Search for the cell housing the specified text and yield its [x, y] center coordinate. 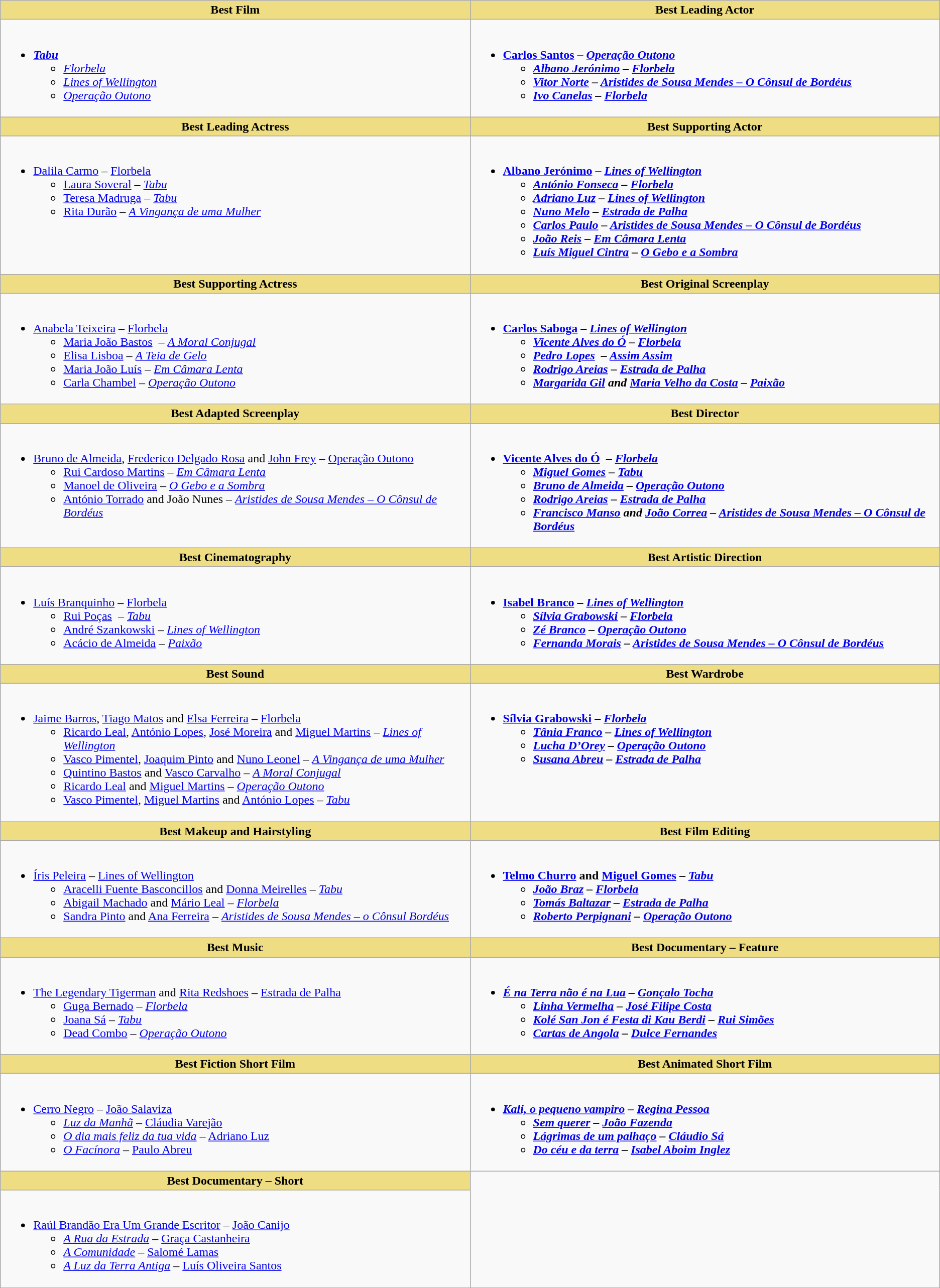
Best Supporting Actor [705, 126]
Best Cinematography [235, 557]
Best Music [235, 948]
Best Animated Short Film [705, 1064]
Telmo Churro and Miguel Gomes – TabuJoão Braz – FlorbelaTomás Baltazar – Estrada de PalhaRoberto Perpignani – Operação Outono [705, 889]
Best Artistic Direction [705, 557]
Luís Branquinho – FlorbelaRui Poças – TabuAndré Szankowski – Lines of WellingtonAcácio de Almeida – Paixão [235, 615]
Carlos Santos – Operação OutonoAlbano Jerónimo – FlorbelaVitor Norte – Aristides de Sousa Mendes – O Cônsul de BordéusIvo Canelas – Florbela [705, 68]
Best Leading Actor [705, 10]
Best Wardrobe [705, 674]
Best Original Screenplay [705, 284]
Best Fiction Short Film [235, 1064]
Sílvia Grabowski – FlorbelaTânia Franco – Lines of WellingtonLucha D’Orey – Operação OutonoSusana Abreu – Estrada de Palha [705, 752]
Best Documentary – Feature [705, 948]
Cerro Negro – João SalavizaLuz da Manhã – Cláudia VarejãoO dia mais feliz da tua vida – Adriano LuzO Facínora – Paulo Abreu [235, 1122]
Best Film Editing [705, 831]
Best Documentary – Short [235, 1181]
Best Leading Actress [235, 126]
Best Film [235, 10]
Best Supporting Actress [235, 284]
Best Adapted Screenplay [235, 414]
Kali, o pequeno vampiro – Regina PessoaSem querer – João FazendaLágrimas de um palhaço – Cláudio SáDo céu e da terra – Isabel Aboim Inglez [705, 1122]
Best Makeup and Hairstyling [235, 831]
The Legendary Tigerman and Rita Redshoes – Estrada de PalhaGuga Bernado – FlorbelaJoana Sá – TabuDead Combo – Operação Outono [235, 1006]
Best Sound [235, 674]
Best Director [705, 414]
TabuFlorbelaLines of WellingtonOperação Outono [235, 68]
Dalila Carmo – FlorbelaLaura Soveral – TabuTeresa Madruga – TabuRita Durão – A Vingança de uma Mulher [235, 205]
